Capture the cell that displays the provided text and extract its (x, y) central coordinate. 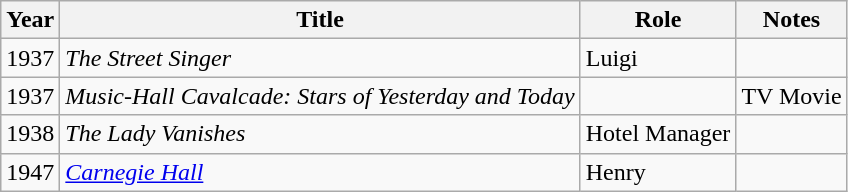
Role (658, 20)
1947 (30, 172)
1938 (30, 134)
TV Movie (792, 96)
Hotel Manager (658, 134)
Title (320, 20)
Henry (658, 172)
Luigi (658, 58)
Music-Hall Cavalcade: Stars of Yesterday and Today (320, 96)
The Lady Vanishes (320, 134)
Notes (792, 20)
Year (30, 20)
Carnegie Hall (320, 172)
The Street Singer (320, 58)
